From the cell containing the given text, extract its center point as [X, Y] coordinate. 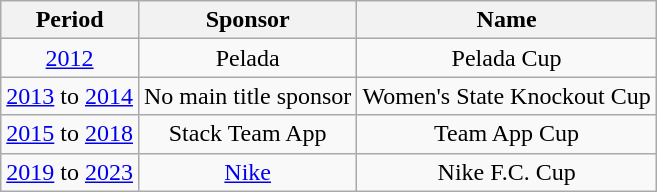
2019 to 2023 [70, 172]
Stack Team App [247, 134]
2013 to 2014 [70, 96]
No main title sponsor [247, 96]
Team App Cup [506, 134]
2015 to 2018 [70, 134]
Pelada Cup [506, 58]
Name [506, 20]
2012 [70, 58]
Nike F.C. Cup [506, 172]
Sponsor [247, 20]
Women's State Knockout Cup [506, 96]
Period [70, 20]
Nike [247, 172]
Pelada [247, 58]
